Return [X, Y] of the center of cell containing provided text 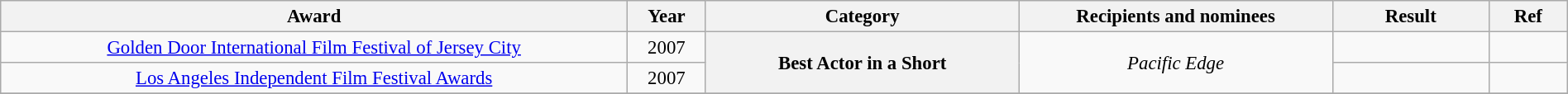
Ref [1528, 16]
Best Actor in a Short [862, 63]
Recipients and nominees [1176, 16]
Category [862, 16]
Los Angeles Independent Film Festival Awards [314, 78]
Pacific Edge [1176, 63]
Result [1411, 16]
Year [667, 16]
Award [314, 16]
Golden Door International Film Festival of Jersey City [314, 48]
